Search for the cell housing the specified text and yield its [X, Y] center coordinate. 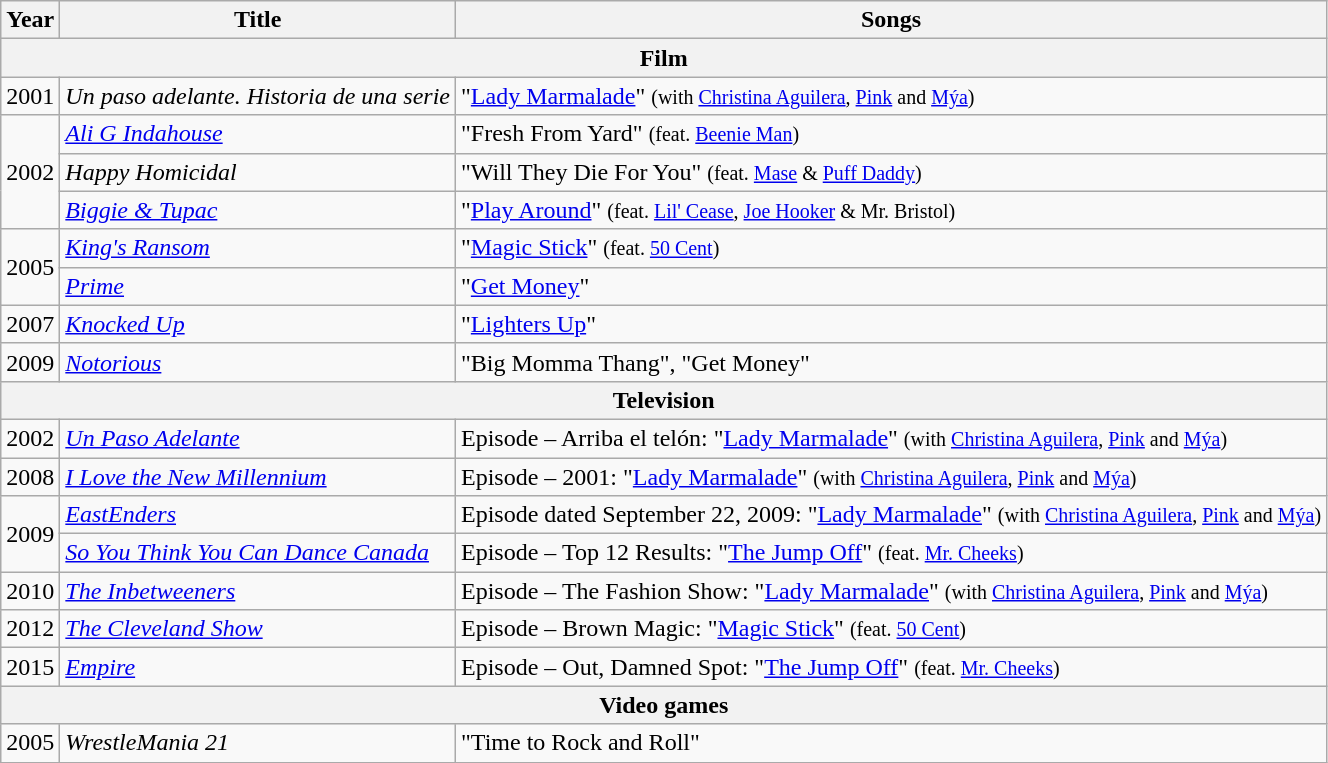
"Magic Stick" (feat. 50 Cent) [892, 248]
"Will They Die For You" (feat. Mase & Puff Daddy) [892, 172]
Empire [258, 667]
Prime [258, 286]
I Love the New Millennium [258, 477]
Happy Homicidal [258, 172]
WrestleMania 21 [258, 743]
The Inbetweeners [258, 591]
Episode – Top 12 Results: "The Jump Off" (feat. Mr. Cheeks) [892, 553]
Un paso adelante. Historia de una serie [258, 96]
2007 [30, 324]
Notorious [258, 362]
2001 [30, 96]
Un Paso Adelante [258, 438]
"Time to Rock and Roll" [892, 743]
2010 [30, 591]
"Fresh From Yard" (feat. Beenie Man) [892, 134]
Title [258, 20]
Biggie & Tupac [258, 210]
EastEnders [258, 515]
So You Think You Can Dance Canada [258, 553]
"Big Momma Thang", "Get Money" [892, 362]
King's Ransom [258, 248]
2008 [30, 477]
Film [664, 58]
Ali G Indahouse [258, 134]
2015 [30, 667]
"Lighters Up" [892, 324]
Songs [892, 20]
Television [664, 400]
Year [30, 20]
Video games [664, 705]
"Get Money" [892, 286]
Episode – Arriba el telón: "Lady Marmalade" (with Christina Aguilera, Pink and Mýa) [892, 438]
Knocked Up [258, 324]
Episode – Out, Damned Spot: "The Jump Off" (feat. Mr. Cheeks) [892, 667]
Episode dated September 22, 2009: "Lady Marmalade" (with Christina Aguilera, Pink and Mýa) [892, 515]
Episode – The Fashion Show: "Lady Marmalade" (with Christina Aguilera, Pink and Mýa) [892, 591]
Episode – 2001: "Lady Marmalade" (with Christina Aguilera, Pink and Mýa) [892, 477]
"Play Around" (feat. Lil' Cease, Joe Hooker & Mr. Bristol) [892, 210]
"Lady Marmalade" (with Christina Aguilera, Pink and Mýa) [892, 96]
Episode – Brown Magic: "Magic Stick" (feat. 50 Cent) [892, 629]
The Cleveland Show [258, 629]
2012 [30, 629]
